Scan for the cell matching the given text and deliver its [x, y] coordinate at center. 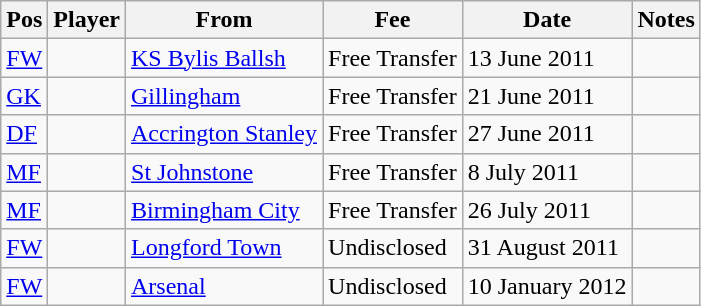
GK [24, 96]
13 June 2011 [547, 58]
31 August 2011 [547, 248]
DF [24, 134]
10 January 2012 [547, 286]
8 July 2011 [547, 172]
St Johnstone [224, 172]
Birmingham City [224, 210]
26 July 2011 [547, 210]
Pos [24, 20]
27 June 2011 [547, 134]
Fee [393, 20]
Gillingham [224, 96]
21 June 2011 [547, 96]
From [224, 20]
KS Bylis Ballsh [224, 58]
Longford Town [224, 248]
Player [87, 20]
Notes [666, 20]
Accrington Stanley [224, 134]
Arsenal [224, 286]
Date [547, 20]
